Output the [x, y] coordinate of the center of the cell containing the given text.  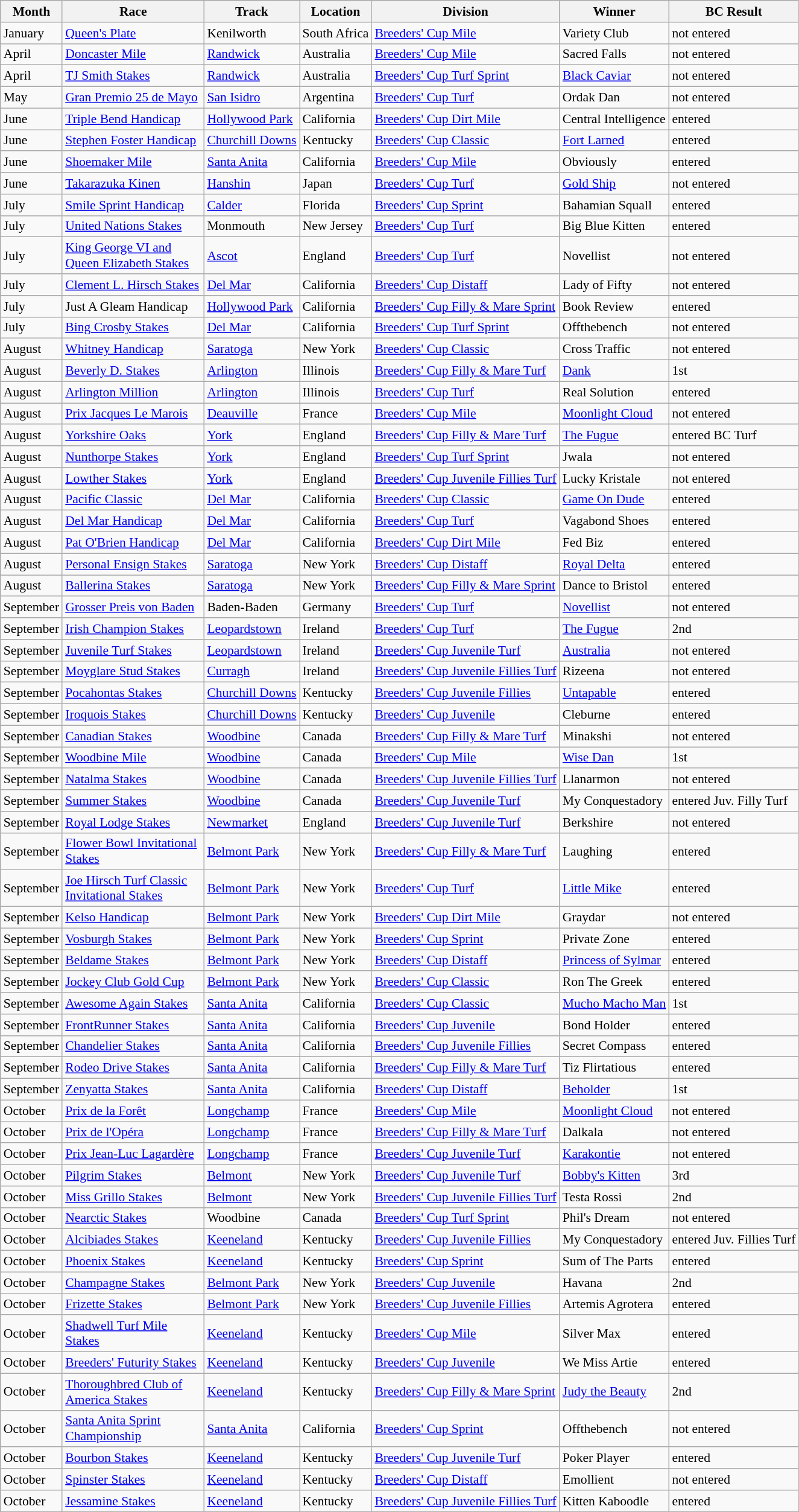
Triple Bend Handicap [133, 119]
Florida [336, 205]
Beverly D. Stakes [133, 371]
Prix de l'Opéra [133, 1132]
Santa Anita Sprint Championship [133, 1429]
Mucho Macho Man [614, 1003]
Jockey Club Gold Cup [133, 982]
Natalma Stakes [133, 780]
Little Mike [614, 888]
King George VI and Queen Elizabeth Stakes [133, 256]
Lady of Fifty [614, 285]
Awesome Again Stakes [133, 1003]
Graydar [614, 918]
Karakontie [614, 1154]
Monmouth [251, 226]
Kitten Kaboodle [614, 1501]
Spinster Stakes [133, 1479]
Whitney Handicap [133, 349]
Kenilworth [251, 33]
Zenyatta Stakes [133, 1090]
Moyglare Stud Stakes [133, 672]
Bing Crosby Stakes [133, 328]
United Nations Stakes [133, 226]
BC Result [733, 11]
Calder [251, 205]
Yorkshire Oaks [133, 436]
Iroquois Stakes [133, 715]
Irish Champion Stakes [133, 629]
Bahamian Squall [614, 205]
Frizette Stakes [133, 1304]
Prix Jean-Luc Lagardère [133, 1154]
Jessamine Stakes [133, 1501]
Vagabond Shoes [614, 521]
Royal Lodge Stakes [133, 822]
Canadian Stakes [133, 736]
Phoenix Stakes [133, 1262]
Rizeena [614, 672]
entered Juv. Fillies Turf [733, 1240]
Variety Club [614, 33]
Track [251, 11]
Month [31, 11]
Game On Dude [614, 500]
Del Mar Handicap [133, 521]
Baden-Baden [251, 608]
Pocahontas Stakes [133, 693]
Princess of Sylmar [614, 961]
Pat O'Brien Handicap [133, 543]
Winner [614, 11]
Shadwell Turf Mile Stakes [133, 1333]
Bobby's Kitten [614, 1175]
Silver Max [614, 1333]
Lucky Kristale [614, 478]
Ron The Greek [614, 982]
Takarazuka Kinen [133, 183]
Deauville [251, 414]
Laughing [614, 851]
Kelso Handicap [133, 918]
Just A Gleam Handicap [133, 307]
Sacred Falls [614, 54]
Grosser Preis von Baden [133, 608]
Jwala [614, 457]
Hanshin [251, 183]
Champagne Stakes [133, 1283]
Thoroughbred Club of America Stakes [133, 1391]
Prix de la Forêt [133, 1111]
entered Juv. Filly Turf [733, 801]
Arlington Million [133, 392]
Personal Ensign Stakes [133, 564]
Ascot [251, 256]
Argentina [336, 98]
Division [466, 11]
Ordak Dan [614, 98]
Fed Biz [614, 543]
Stephen Foster Handicap [133, 141]
Untapable [614, 693]
San Isidro [251, 98]
Cross Traffic [614, 349]
Big Blue Kitten [614, 226]
Clement L. Hirsch Stakes [133, 285]
Chandelier Stakes [133, 1046]
Joe Hirsch Turf Classic Invitational Stakes [133, 888]
Nearctic Stakes [133, 1218]
Artemis Agrotera [614, 1304]
Ballerina Stakes [133, 586]
Llanarmon [614, 780]
Summer Stakes [133, 801]
Emollient [614, 1479]
New Jersey [336, 226]
Wise Dan [614, 758]
Dank [614, 371]
Book Review [614, 307]
Breeders' Futurity Stakes [133, 1363]
Woodbine Mile [133, 758]
Gold Ship [614, 183]
Smile Sprint Handicap [133, 205]
Bond Holder [614, 1025]
Nunthorpe Stakes [133, 457]
Secret Compass [614, 1046]
Newmarket [251, 822]
Lowther Stakes [133, 478]
Dalkala [614, 1132]
Royal Delta [614, 564]
Central Intelligence [614, 119]
Havana [614, 1283]
3rd [733, 1175]
Beholder [614, 1090]
TJ Smith Stakes [133, 76]
Flower Bowl Invitational Stakes [133, 851]
Japan [336, 183]
Shoemaker Mile [133, 162]
Berkshire [614, 822]
Queen's Plate [133, 33]
Pilgrim Stakes [133, 1175]
Bourbon Stakes [133, 1458]
Beldame Stakes [133, 961]
Testa Rossi [614, 1197]
Alcibiades Stakes [133, 1240]
Miss Grillo Stakes [133, 1197]
Judy the Beauty [614, 1391]
Location [336, 11]
Prix Jacques Le Marois [133, 414]
We Miss Artie [614, 1363]
South Africa [336, 33]
Gran Premio 25 de Mayo [133, 98]
Black Caviar [614, 76]
Sum of The Parts [614, 1262]
Vosburgh Stakes [133, 939]
Obviously [614, 162]
Real Solution [614, 392]
Poker Player [614, 1458]
Germany [336, 608]
entered BC Turf [733, 436]
Tiz Flirtatious [614, 1068]
Minakshi [614, 736]
Doncaster Mile [133, 54]
FrontRunner Stakes [133, 1025]
Race [133, 11]
Phil's Dream [614, 1218]
Juvenile Turf Stakes [133, 650]
Pacific Classic [133, 500]
Curragh [251, 672]
Private Zone [614, 939]
Dance to Bristol [614, 586]
Cleburne [614, 715]
Fort Larned [614, 141]
Rodeo Drive Stakes [133, 1068]
May [31, 98]
January [31, 33]
